Determine the (x, y) coordinate at the center of the cell enclosing the given text.  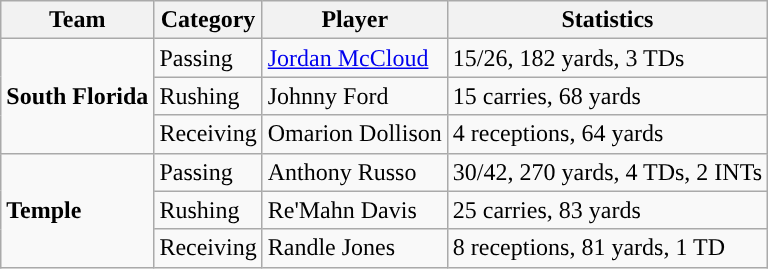
4 receptions, 64 yards (607, 134)
Team (78, 20)
25 carries, 83 yards (607, 210)
Category (208, 20)
8 receptions, 81 yards, 1 TD (607, 248)
South Florida (78, 96)
Jordan McCloud (354, 58)
Temple (78, 210)
Omarion Dollison (354, 134)
Player (354, 20)
Statistics (607, 20)
30/42, 270 yards, 4 TDs, 2 INTs (607, 172)
Randle Jones (354, 248)
Re'Mahn Davis (354, 210)
15/26, 182 yards, 3 TDs (607, 58)
Anthony Russo (354, 172)
Johnny Ford (354, 96)
15 carries, 68 yards (607, 96)
